Locate the cell with the specified text and output its (x, y) center coordinate. 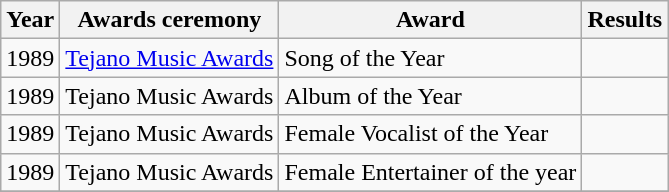
Female Entertainer of the year (430, 172)
Year (30, 20)
Awards ceremony (170, 20)
Award (430, 20)
Album of the Year (430, 96)
Results (625, 20)
Song of the Year (430, 58)
Female Vocalist of the Year (430, 134)
